Capture the cell that displays the provided text and extract its (X, Y) central coordinate. 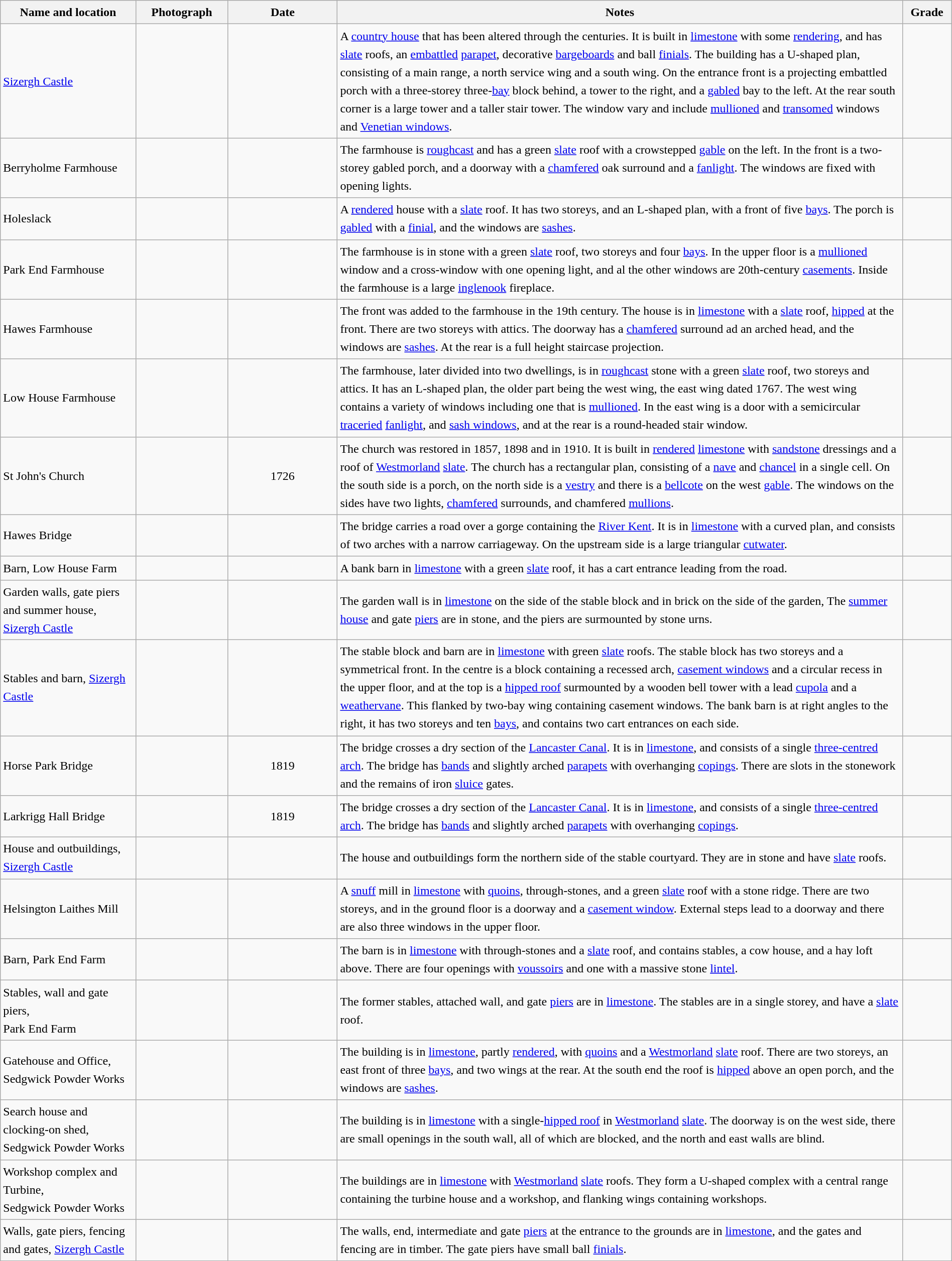
Low House Farmhouse (68, 398)
The former stables, attached wall, and gate piers are in limestone. The stables are in a single storey, and have a slate roof. (620, 1010)
A bank barn in limestone with a green slate roof, it has a cart entrance leading from the road. (620, 568)
The house and outbuildings form the northern side of the stable courtyard. They are in stone and have slate roofs. (620, 858)
Walls, gate piers, fencing and gates, Sizergh Castle (68, 1240)
Garden walls, gate piers and summer house, Sizergh Castle (68, 609)
Helsington Laithes Mill (68, 909)
Larkrigg Hall Bridge (68, 816)
Notes (620, 12)
Grade (927, 12)
Stables, wall and gate piers,Park End Farm (68, 1010)
Date (283, 12)
Hawes Bridge (68, 535)
Berryholme Farmhouse (68, 168)
Sizergh Castle (68, 81)
Park End Farmhouse (68, 269)
Hawes Farmhouse (68, 329)
Gatehouse and Office,Sedgwick Powder Works (68, 1070)
St John's Church (68, 476)
House and outbuildings,Sizergh Castle (68, 858)
Barn, Park End Farm (68, 960)
Barn, Low House Farm (68, 568)
Horse Park Bridge (68, 766)
1726 (283, 476)
Holeslack (68, 219)
Photograph (182, 12)
Workshop complex and Turbine,Sedgwick Powder Works (68, 1190)
Search house and clocking-on shed,Sedgwick Powder Works (68, 1129)
Stables and barn, Sizergh Castle (68, 688)
Name and location (68, 12)
